Extract the [X, Y] coordinate from the center of the cell holding the provided text.  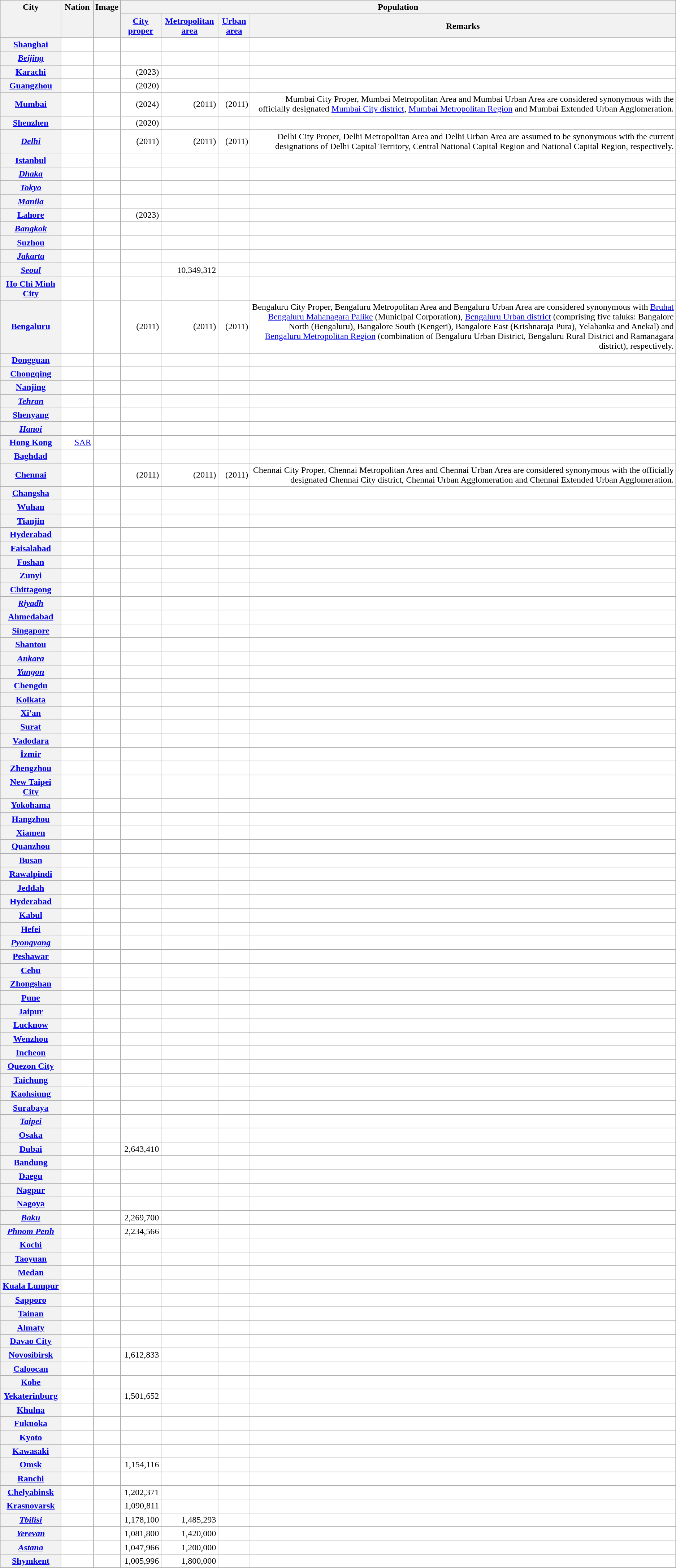
Peshawar [31, 957]
Rawalpindi [31, 874]
1,800,000 [190, 1561]
Kaohsiung [31, 1094]
Dhaka [31, 174]
Ho Chi Minh City [31, 289]
1,154,116 [140, 1465]
Daegu [31, 1176]
Lahore [31, 215]
Delhi [31, 141]
Novosibirsk [31, 1355]
2,643,410 [140, 1149]
Xiamen [31, 833]
Metropolitan area [190, 26]
1,047,966 [140, 1547]
Medan [31, 1272]
Chelyabinsk [31, 1492]
1,081,800 [140, 1533]
Nagpur [31, 1190]
Incheon [31, 1053]
Phnom Penh [31, 1231]
Krasnoyarsk [31, 1506]
Ahmedabad [31, 617]
1,202,371 [140, 1492]
Shenzhen [31, 123]
Yerevan [31, 1533]
10,349,312 [190, 270]
Baku [31, 1218]
Lucknow [31, 1025]
Taoyuan [31, 1259]
Nanjing [31, 387]
2,269,700 [140, 1218]
Foshan [31, 562]
Almaty [31, 1327]
Kuala Lumpur [31, 1286]
1,090,811 [140, 1506]
Quanzhou [31, 846]
Pyongyang [31, 943]
İzmir [31, 754]
Shantou [31, 644]
Taichung [31, 1080]
Seoul [31, 270]
Nation [77, 7]
Omsk [31, 1465]
Mumbai [31, 104]
1,200,000 [190, 1547]
Tainan [31, 1314]
Surat [31, 727]
Kolkata [31, 699]
Changsha [31, 493]
Zhengzhou [31, 768]
Riyadh [31, 603]
Jakarta [31, 256]
Yokohama [31, 805]
Shymkent [31, 1561]
Karachi [31, 72]
1,005,996 [140, 1561]
Tbilisi [31, 1520]
Chittagong [31, 589]
Istanbul [31, 160]
Tianjin [31, 521]
Shenyang [31, 415]
1,485,293 [190, 1520]
Fukuoka [31, 1424]
Khulna [31, 1410]
Kabul [31, 915]
Kobe [31, 1382]
Davao City [31, 1341]
Quezon City [31, 1066]
Xi'an [31, 713]
Suzhou [31, 243]
Pune [31, 998]
Bengaluru [31, 327]
Cebu [31, 970]
Kawasaki [31, 1451]
1,501,652 [140, 1396]
(2024) [140, 104]
Caloocan [31, 1368]
Taipei [31, 1121]
Jaipur [31, 1011]
Hanoi [31, 428]
Kochi [31, 1245]
Beijing [31, 58]
1,420,000 [190, 1533]
Remarks [463, 26]
Surabaya [31, 1107]
Bandung [31, 1163]
Bangkok [31, 229]
Dongguan [31, 360]
Tehran [31, 401]
Manila [31, 201]
Hong Kong [31, 442]
Hangzhou [31, 819]
Jeddah [31, 888]
Osaka [31, 1135]
Yekaterinburg [31, 1396]
City proper [140, 26]
1,178,100 [140, 1520]
Faisalabad [31, 548]
Singapore [31, 631]
Chennai [31, 474]
Chengdu [31, 685]
Zunyi [31, 576]
Wuhan [31, 507]
Population [398, 7]
2,234,566 [140, 1231]
Nagoya [31, 1204]
City [31, 7]
Image [107, 19]
Ankara [31, 658]
New Taipei City [31, 787]
Vadodara [31, 741]
Ranchi [31, 1478]
Shanghai [31, 44]
Guangzhou [31, 86]
Chongqing [31, 374]
Busan [31, 860]
Hefei [31, 929]
Yangon [31, 672]
Baghdad [31, 456]
1,612,833 [140, 1355]
Wenzhou [31, 1039]
Sapporo [31, 1300]
SAR [77, 442]
Urban area [234, 26]
Tokyo [31, 187]
Zhongshan [31, 984]
Dubai [31, 1149]
Astana [31, 1547]
Kyoto [31, 1437]
